Find where the given text appears and provide that cell's center as (x, y) coordinate. 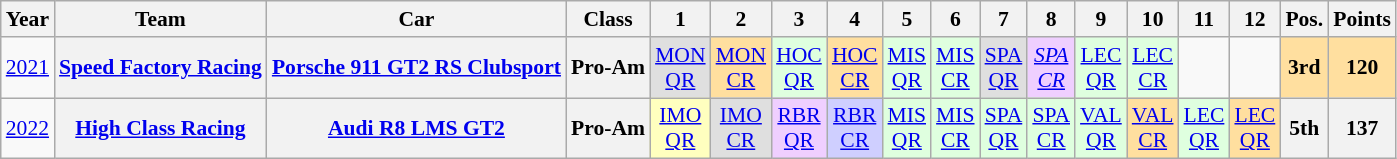
RBRCR (855, 128)
VALCR (1153, 128)
Porsche 911 GT2 RS Clubsport (416, 68)
5th (1304, 128)
Audi R8 LMS GT2 (416, 128)
RBRQR (799, 128)
2022 (28, 128)
LECCR (1153, 68)
Car (416, 19)
Class (608, 19)
3 (799, 19)
Points (1362, 19)
3rd (1304, 68)
High Class Racing (160, 128)
Year (28, 19)
120 (1362, 68)
Pos. (1304, 19)
Speed Factory Racing (160, 68)
9 (1101, 19)
MONQR (680, 68)
HOCCR (855, 68)
HOCQR (799, 68)
7 (1004, 19)
2021 (28, 68)
137 (1362, 128)
5 (908, 19)
IMOQR (680, 128)
11 (1204, 19)
4 (855, 19)
8 (1051, 19)
6 (956, 19)
VALQR (1101, 128)
10 (1153, 19)
MONCR (742, 68)
Team (160, 19)
1 (680, 19)
12 (1254, 19)
IMOCR (742, 128)
2 (742, 19)
